Return the (x, y) coordinate for the center point of the cell that contains the specified text.  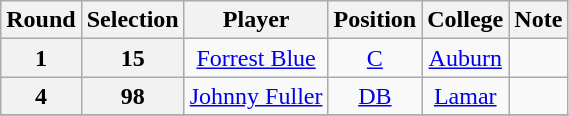
Note (538, 20)
C (375, 58)
Auburn (466, 58)
Position (375, 20)
Player (256, 20)
Lamar (466, 96)
Forrest Blue (256, 58)
Selection (132, 20)
College (466, 20)
4 (41, 96)
1 (41, 58)
DB (375, 96)
98 (132, 96)
Round (41, 20)
Johnny Fuller (256, 96)
15 (132, 58)
